Pinpoint the cell where the given text exists, returning its (x, y) midpoint coordinate. 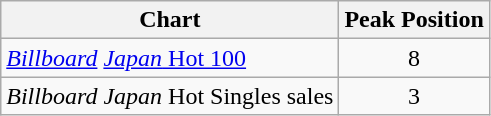
3 (414, 96)
8 (414, 58)
Billboard Japan Hot Singles sales (170, 96)
Chart (170, 20)
Peak Position (414, 20)
Billboard Japan Hot 100 (170, 58)
